Locate the cell with the specified text and output its (x, y) center coordinate. 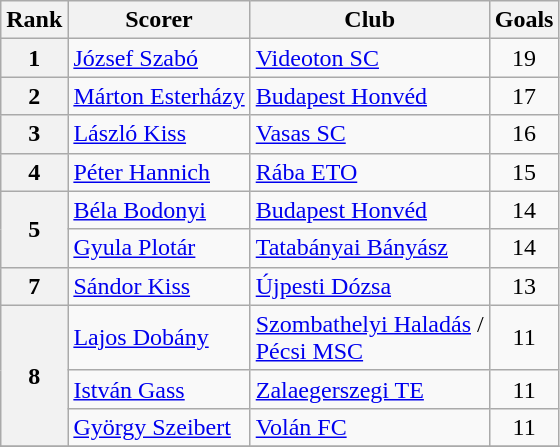
Újpesti Dózsa (370, 286)
Club (370, 20)
3 (34, 134)
Márton Esterházy (159, 96)
13 (524, 286)
5 (34, 229)
4 (34, 172)
Gyula Plotár (159, 248)
7 (34, 286)
16 (524, 134)
19 (524, 58)
Béla Bodonyi (159, 210)
Goals (524, 20)
Videoton SC (370, 58)
Volán FC (370, 427)
György Szeibert (159, 427)
1 (34, 58)
József Szabó (159, 58)
Péter Hannich (159, 172)
8 (34, 376)
15 (524, 172)
Zalaegerszegi TE (370, 389)
Rank (34, 20)
Rába ETO (370, 172)
Sándor Kiss (159, 286)
Tatabányai Bányász (370, 248)
Scorer (159, 20)
István Gass (159, 389)
Lajos Dobány (159, 338)
17 (524, 96)
Szombathelyi Haladás /Pécsi MSC (370, 338)
2 (34, 96)
László Kiss (159, 134)
Vasas SC (370, 134)
